From the cell containing the given text, extract its center point as [x, y] coordinate. 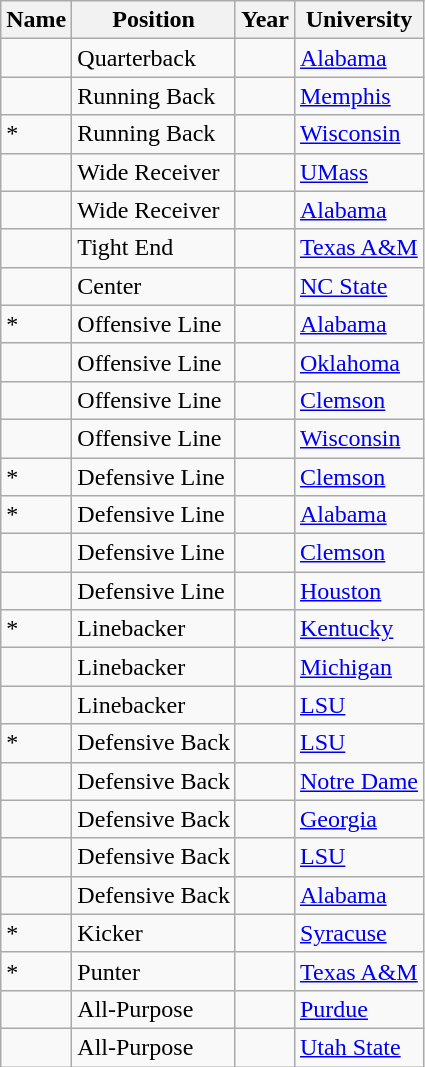
Syracuse [358, 933]
Memphis [358, 96]
Name [36, 20]
Michigan [358, 667]
Utah State [358, 1047]
Purdue [358, 1009]
Kentucky [358, 629]
Center [154, 286]
UMass [358, 172]
Kicker [154, 933]
Notre Dame [358, 781]
University [358, 20]
Houston [358, 591]
Tight End [154, 248]
Position [154, 20]
Punter [154, 971]
Quarterback [154, 58]
Georgia [358, 819]
NC State [358, 286]
Oklahoma [358, 362]
Year [264, 20]
